Scan for the cell matching the given text and deliver its (x, y) coordinate at center. 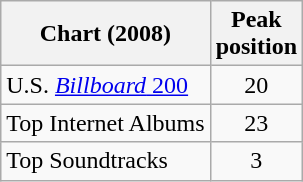
Top Internet Albums (106, 123)
U.S. Billboard 200 (106, 85)
Top Soundtracks (106, 161)
20 (256, 85)
Chart (2008) (106, 34)
23 (256, 123)
3 (256, 161)
Peakposition (256, 34)
